Scan for the cell matching the given text and deliver its [X, Y] coordinate at center. 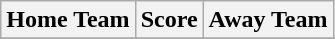
Score [169, 20]
Home Team [68, 20]
Away Team [268, 20]
